Scan for the cell matching the given text and deliver its (x, y) coordinate at center. 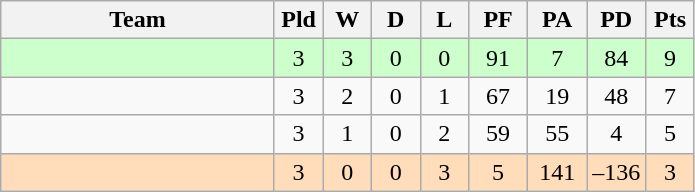
Pts (670, 20)
PA (558, 20)
PD (616, 20)
Pld (298, 20)
W (348, 20)
L (444, 20)
9 (670, 58)
141 (558, 172)
84 (616, 58)
Team (138, 20)
67 (498, 96)
–136 (616, 172)
48 (616, 96)
PF (498, 20)
59 (498, 134)
4 (616, 134)
91 (498, 58)
55 (558, 134)
D (396, 20)
19 (558, 96)
